For the text-containing cell, return its midpoint in [x, y] coordinate format. 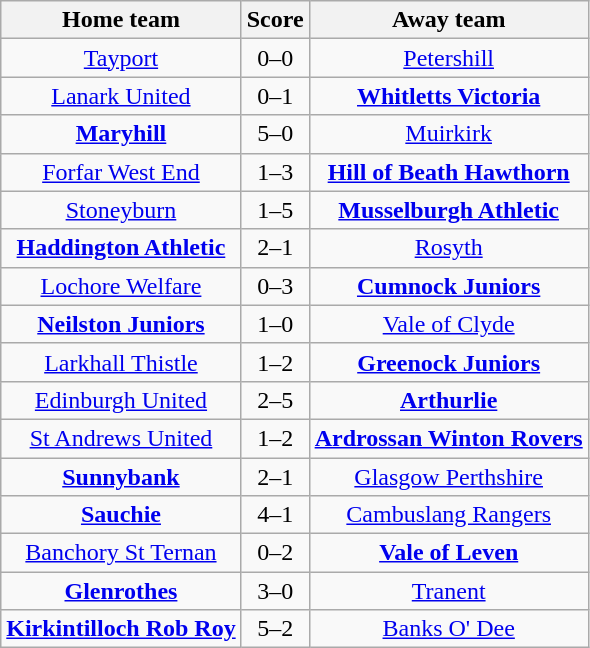
Stoneyburn [121, 210]
Rosyth [448, 248]
Petershill [448, 58]
Banchory St Ternan [121, 553]
St Andrews United [121, 438]
0–1 [275, 96]
4–1 [275, 515]
5–2 [275, 629]
1–5 [275, 210]
Lanark United [121, 96]
Tranent [448, 591]
Neilston Juniors [121, 324]
Edinburgh United [121, 400]
5–0 [275, 134]
0–2 [275, 553]
Cumnock Juniors [448, 286]
Larkhall Thistle [121, 362]
Whitletts Victoria [448, 96]
Ardrossan Winton Rovers [448, 438]
Score [275, 20]
Glenrothes [121, 591]
0–3 [275, 286]
Sunnybank [121, 477]
Lochore Welfare [121, 286]
Arthurlie [448, 400]
Forfar West End [121, 172]
Muirkirk [448, 134]
Sauchie [121, 515]
Vale of Leven [448, 553]
1–3 [275, 172]
Haddington Athletic [121, 248]
0–0 [275, 58]
Hill of Beath Hawthorn [448, 172]
Vale of Clyde [448, 324]
3–0 [275, 591]
Tayport [121, 58]
Musselburgh Athletic [448, 210]
Glasgow Perthshire [448, 477]
Away team [448, 20]
Home team [121, 20]
Maryhill [121, 134]
Cambuslang Rangers [448, 515]
2–5 [275, 400]
Greenock Juniors [448, 362]
Banks O' Dee [448, 629]
1–0 [275, 324]
Kirkintilloch Rob Roy [121, 629]
